Extract the [X, Y] coordinate from the center of the cell holding the provided text.  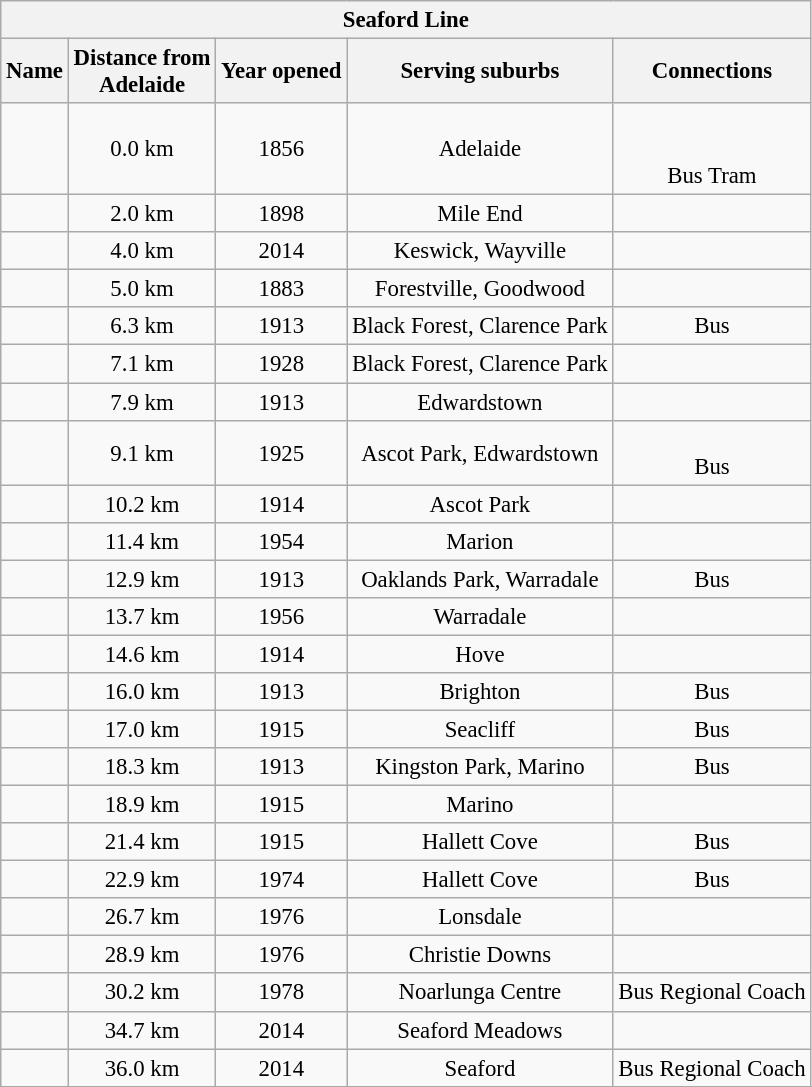
14.6 km [142, 654]
1883 [282, 289]
Edwardstown [480, 402]
7.1 km [142, 364]
Seaford Line [406, 20]
1978 [282, 993]
36.0 km [142, 1068]
Mile End [480, 214]
Seaford Meadows [480, 1030]
1856 [282, 149]
22.9 km [142, 880]
Seaford [480, 1068]
Christie Downs [480, 955]
Warradale [480, 617]
26.7 km [142, 917]
11.4 km [142, 541]
Noarlunga Centre [480, 993]
Kingston Park, Marino [480, 767]
30.2 km [142, 993]
Marino [480, 805]
7.9 km [142, 402]
13.7 km [142, 617]
9.1 km [142, 452]
0.0 km [142, 149]
1925 [282, 452]
Ascot Park [480, 504]
16.0 km [142, 692]
Bus Tram [712, 149]
Year opened [282, 72]
1954 [282, 541]
Brighton [480, 692]
18.3 km [142, 767]
Forestville, Goodwood [480, 289]
Serving suburbs [480, 72]
Connections [712, 72]
Adelaide [480, 149]
Seacliff [480, 729]
17.0 km [142, 729]
6.3 km [142, 327]
Lonsdale [480, 917]
1928 [282, 364]
21.4 km [142, 842]
10.2 km [142, 504]
34.7 km [142, 1030]
Ascot Park, Edwardstown [480, 452]
2.0 km [142, 214]
Hove [480, 654]
18.9 km [142, 805]
Name [35, 72]
Keswick, Wayville [480, 251]
1974 [282, 880]
4.0 km [142, 251]
1898 [282, 214]
Oaklands Park, Warradale [480, 579]
1956 [282, 617]
Distance fromAdelaide [142, 72]
5.0 km [142, 289]
28.9 km [142, 955]
Marion [480, 541]
12.9 km [142, 579]
